Output the [x, y] coordinate of the center of the cell containing the given text.  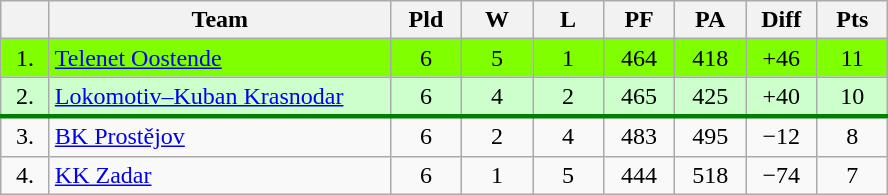
518 [710, 175]
PA [710, 20]
8 [852, 136]
KK Zadar [220, 175]
Telenet Oostende [220, 58]
Lokomotiv–Kuban Krasnodar [220, 97]
+40 [782, 97]
Pts [852, 20]
10 [852, 97]
BK Prostějov [220, 136]
465 [640, 97]
444 [640, 175]
418 [710, 58]
Team [220, 20]
495 [710, 136]
W [496, 20]
+46 [782, 58]
Diff [782, 20]
2. [26, 97]
4. [26, 175]
L [568, 20]
Pld [426, 20]
483 [640, 136]
464 [640, 58]
PF [640, 20]
3. [26, 136]
−12 [782, 136]
−74 [782, 175]
7 [852, 175]
1. [26, 58]
425 [710, 97]
11 [852, 58]
